Return the (X, Y) coordinate for the center point of the cell that contains the specified text.  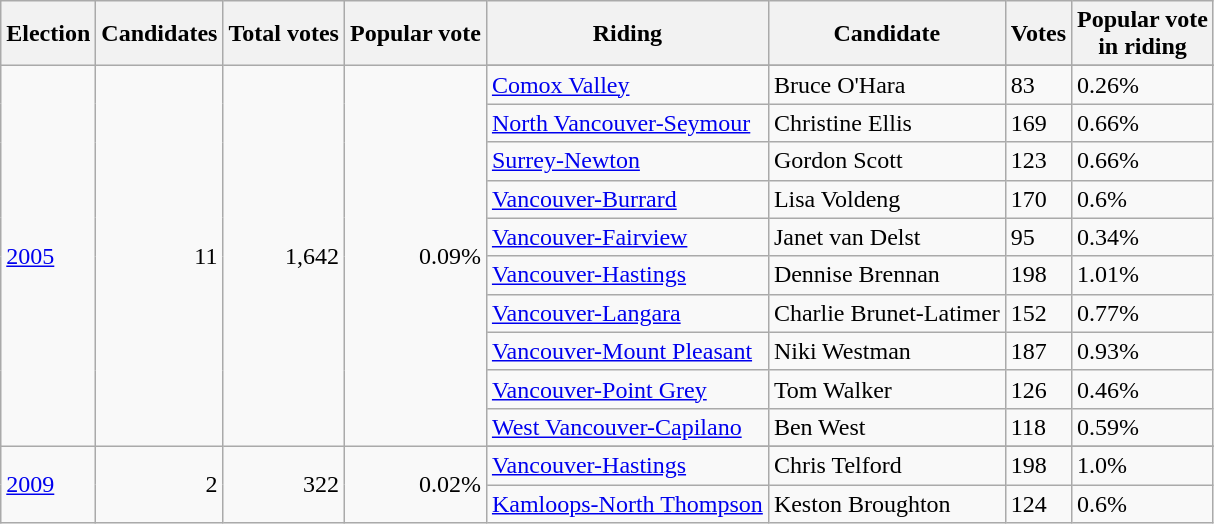
2009 (48, 484)
0.26% (1143, 85)
Comox Valley (627, 85)
Dennise Brennan (886, 275)
Chris Telford (886, 465)
1.0% (1143, 465)
0.09% (415, 256)
Popular votein riding (1143, 34)
Riding (627, 34)
11 (160, 256)
187 (1038, 351)
Vancouver-Fairview (627, 237)
Popular vote (415, 34)
Tom Walker (886, 389)
Kamloops-North Thompson (627, 503)
2 (160, 484)
Ben West (886, 427)
1.01% (1143, 275)
Keston Broughton (886, 503)
Surrey-Newton (627, 161)
0.02% (415, 484)
Lisa Voldeng (886, 199)
2005 (48, 256)
Bruce O'Hara (886, 85)
Votes (1038, 34)
83 (1038, 85)
Candidate (886, 34)
Janet van Delst (886, 237)
0.46% (1143, 389)
Election (48, 34)
Vancouver-Mount Pleasant (627, 351)
95 (1038, 237)
Niki Westman (886, 351)
West Vancouver-Capilano (627, 427)
0.77% (1143, 313)
123 (1038, 161)
1,642 (284, 256)
Gordon Scott (886, 161)
124 (1038, 503)
Vancouver-Langara (627, 313)
118 (1038, 427)
170 (1038, 199)
Vancouver-Point Grey (627, 389)
Charlie Brunet-Latimer (886, 313)
322 (284, 484)
152 (1038, 313)
Vancouver-Burrard (627, 199)
Candidates (160, 34)
169 (1038, 123)
126 (1038, 389)
0.59% (1143, 427)
0.93% (1143, 351)
North Vancouver-Seymour (627, 123)
Total votes (284, 34)
0.34% (1143, 237)
Christine Ellis (886, 123)
